Provide the (x, y) coordinate of the cell's center where the given text is located.  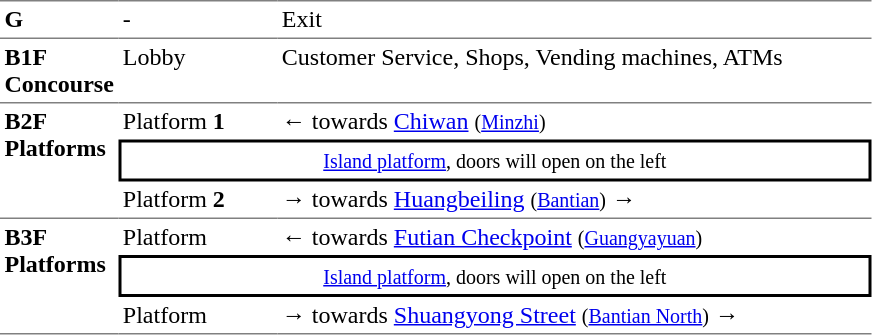
Platform 1 (198, 122)
B3FPlatforms (59, 277)
- (198, 19)
→ towards Shuangyong Street (Bantian North) → (574, 316)
Customer Service, Shops, Vending machines, ATMs (574, 71)
Lobby (198, 71)
Platform 2 (198, 201)
← towards Chiwan (Minzhi) (574, 122)
→ towards Huangbeiling (Bantian) → (574, 201)
← towards Futian Checkpoint (Guangyayuan) (574, 237)
G (59, 19)
B2FPlatforms (59, 162)
B1FConcourse (59, 71)
Exit (574, 19)
